Search for the cell housing the specified text and yield its (X, Y) center coordinate. 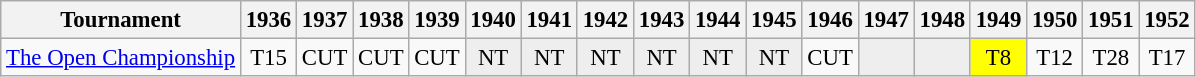
1948 (942, 20)
1950 (1055, 20)
1944 (718, 20)
T17 (1167, 58)
T8 (998, 58)
Tournament (121, 20)
1936 (268, 20)
1947 (886, 20)
1937 (325, 20)
1945 (774, 20)
1946 (830, 20)
1952 (1167, 20)
1941 (549, 20)
T28 (1111, 58)
1943 (661, 20)
T15 (268, 58)
1949 (998, 20)
1939 (437, 20)
1940 (493, 20)
The Open Championship (121, 58)
1938 (381, 20)
T12 (1055, 58)
1951 (1111, 20)
1942 (605, 20)
